Search for the cell housing the specified text and yield its (X, Y) center coordinate. 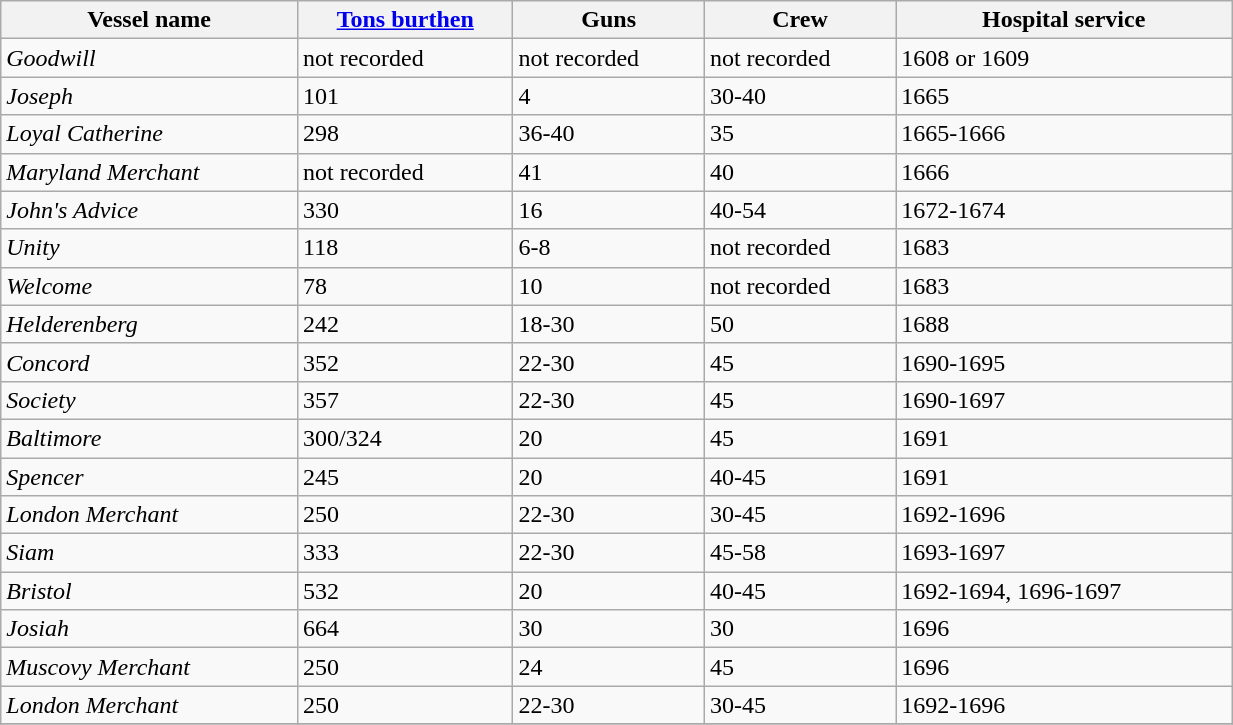
Bristol (150, 591)
45-58 (800, 553)
Helderenberg (150, 324)
36-40 (608, 134)
333 (404, 553)
Joseph (150, 96)
41 (608, 172)
352 (404, 362)
John's Advice (150, 210)
50 (800, 324)
1688 (1064, 324)
Guns (608, 20)
Tons burthen (404, 20)
357 (404, 400)
1665-1666 (1064, 134)
Baltimore (150, 438)
6-8 (608, 248)
664 (404, 629)
24 (608, 667)
Crew (800, 20)
1690-1695 (1064, 362)
Spencer (150, 477)
40 (800, 172)
1693-1697 (1064, 553)
Unity (150, 248)
118 (404, 248)
1692-1694, 1696-1697 (1064, 591)
Loyal Catherine (150, 134)
35 (800, 134)
Hospital service (1064, 20)
1666 (1064, 172)
Muscovy Merchant (150, 667)
532 (404, 591)
Vessel name (150, 20)
Society (150, 400)
40-54 (800, 210)
298 (404, 134)
Josiah (150, 629)
4 (608, 96)
18-30 (608, 324)
Welcome (150, 286)
1672-1674 (1064, 210)
242 (404, 324)
Goodwill (150, 58)
30-40 (800, 96)
1665 (1064, 96)
Concord (150, 362)
245 (404, 477)
16 (608, 210)
78 (404, 286)
1690-1697 (1064, 400)
Maryland Merchant (150, 172)
1608 or 1609 (1064, 58)
101 (404, 96)
10 (608, 286)
Siam (150, 553)
330 (404, 210)
300/324 (404, 438)
